Search for the cell housing the specified text and yield its [X, Y] center coordinate. 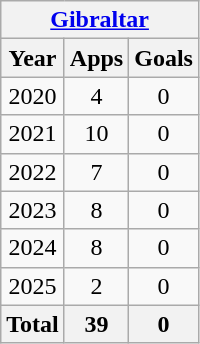
2025 [33, 286]
Gibraltar [100, 20]
2022 [33, 172]
Total [33, 324]
2023 [33, 210]
2021 [33, 134]
Goals [164, 58]
2020 [33, 96]
Year [33, 58]
39 [96, 324]
10 [96, 134]
2024 [33, 248]
Apps [96, 58]
2 [96, 286]
7 [96, 172]
4 [96, 96]
